Search for the cell housing the specified text and yield its (X, Y) center coordinate. 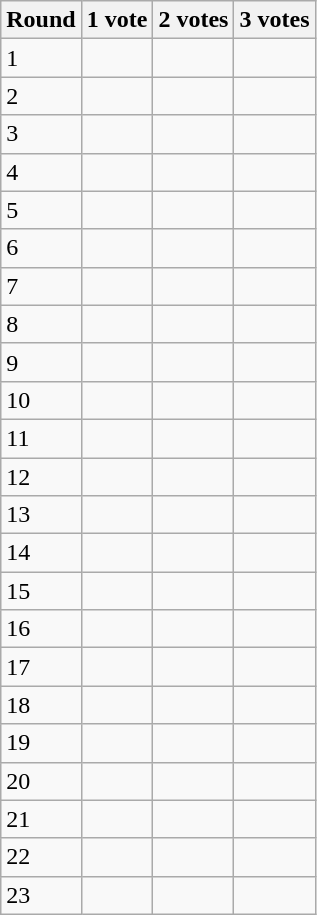
3 (41, 134)
11 (41, 438)
16 (41, 629)
Round (41, 20)
20 (41, 781)
23 (41, 895)
2 votes (194, 20)
14 (41, 553)
13 (41, 515)
2 (41, 96)
5 (41, 210)
1 (41, 58)
6 (41, 248)
15 (41, 591)
4 (41, 172)
9 (41, 362)
8 (41, 324)
19 (41, 743)
21 (41, 819)
18 (41, 705)
17 (41, 667)
12 (41, 477)
10 (41, 400)
7 (41, 286)
3 votes (274, 20)
22 (41, 857)
1 vote (117, 20)
